Search for the cell housing the specified text and yield its [X, Y] center coordinate. 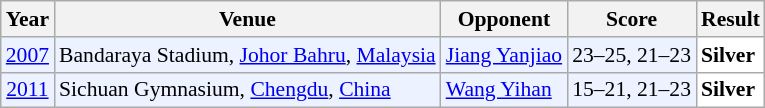
Score [632, 19]
Result [730, 19]
15–21, 21–23 [632, 90]
2007 [28, 55]
Venue [248, 19]
Bandaraya Stadium, Johor Bahru, Malaysia [248, 55]
Opponent [504, 19]
Year [28, 19]
Sichuan Gymnasium, Chengdu, China [248, 90]
2011 [28, 90]
Jiang Yanjiao [504, 55]
Wang Yihan [504, 90]
23–25, 21–23 [632, 55]
